Scan for the cell matching the given text and deliver its (X, Y) coordinate at center. 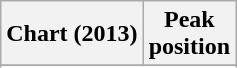
Chart (2013) (72, 34)
Peakposition (189, 34)
